Return the (X, Y) coordinate for the center point of the cell that contains the specified text.  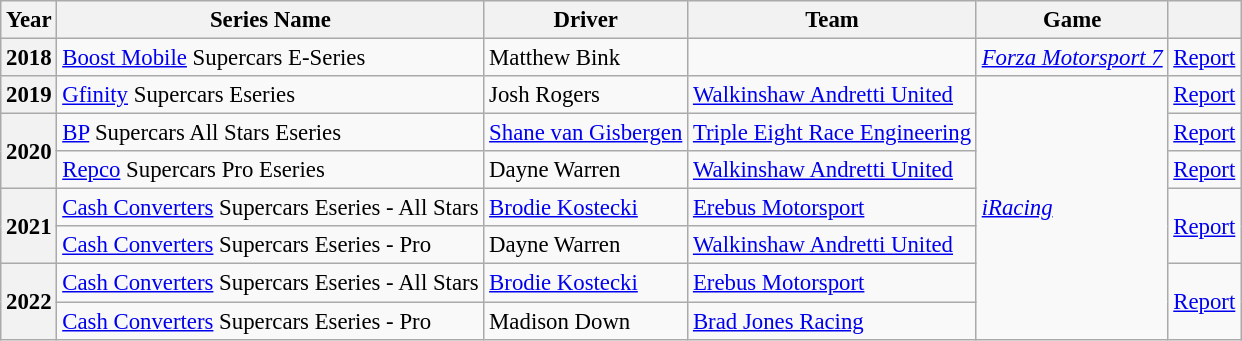
Repco Supercars Pro Eseries (270, 170)
Driver (586, 20)
2018 (29, 58)
Forza Motorsport 7 (1072, 58)
2021 (29, 226)
2020 (29, 152)
Brad Jones Racing (832, 321)
Gfinity Supercars Eseries (270, 95)
Series Name (270, 20)
Madison Down (586, 321)
2019 (29, 95)
Josh Rogers (586, 95)
Matthew Bink (586, 58)
Triple Eight Race Engineering (832, 133)
2022 (29, 302)
iRacing (1072, 208)
BP Supercars All Stars Eseries (270, 133)
Year (29, 20)
Team (832, 20)
Boost Mobile Supercars E-Series (270, 58)
Game (1072, 20)
Shane van Gisbergen (586, 133)
